Search for the cell housing the specified text and yield its (x, y) center coordinate. 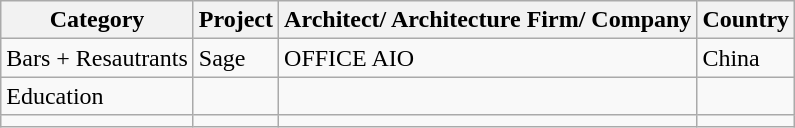
OFFICE AIO (488, 58)
Architect/ Architecture Firm/ Company (488, 20)
Sage (236, 58)
China (746, 58)
Project (236, 20)
Category (98, 20)
Bars + Resautrants (98, 58)
Country (746, 20)
Education (98, 96)
